Scan for the cell matching the given text and deliver its (X, Y) coordinate at center. 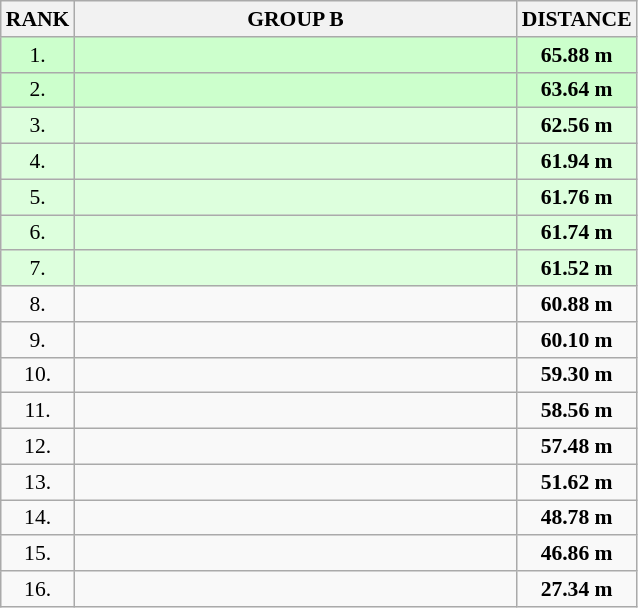
RANK (38, 19)
16. (38, 589)
3. (38, 126)
61.52 m (577, 269)
6. (38, 233)
61.74 m (577, 233)
14. (38, 518)
11. (38, 411)
10. (38, 375)
1. (38, 55)
51.62 m (577, 482)
62.56 m (577, 126)
8. (38, 304)
60.10 m (577, 340)
DISTANCE (577, 19)
27.34 m (577, 589)
5. (38, 197)
63.64 m (577, 90)
7. (38, 269)
GROUP B (295, 19)
12. (38, 447)
9. (38, 340)
59.30 m (577, 375)
60.88 m (577, 304)
65.88 m (577, 55)
48.78 m (577, 518)
4. (38, 162)
61.76 m (577, 197)
15. (38, 554)
2. (38, 90)
57.48 m (577, 447)
13. (38, 482)
46.86 m (577, 554)
58.56 m (577, 411)
61.94 m (577, 162)
